Pinpoint the cell where the given text exists, returning its (X, Y) midpoint coordinate. 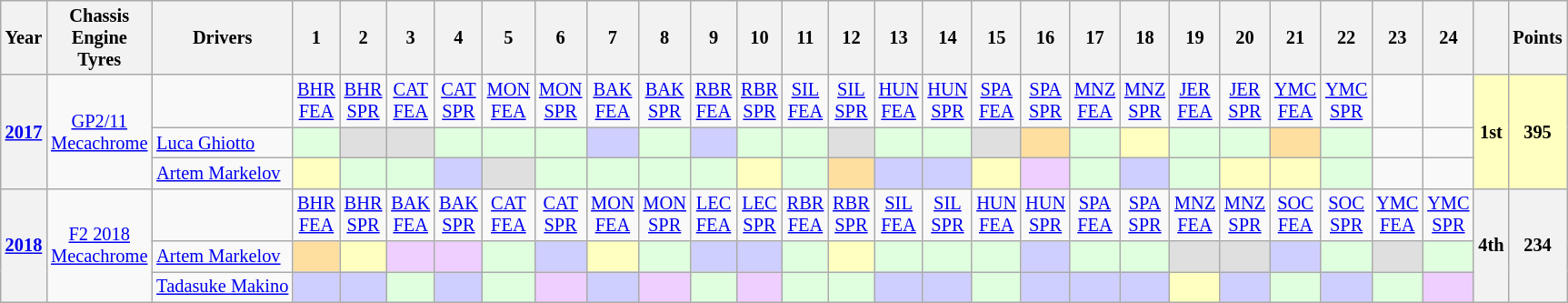
Year (24, 37)
7 (613, 37)
234 (1537, 246)
Luca Ghiotto (222, 143)
24 (1448, 37)
8 (665, 37)
JERSPR (1245, 101)
LECFEA (714, 215)
2017 (24, 131)
GP2/11Mecachrome (99, 131)
SOCFEA (1295, 215)
18 (1145, 37)
17 (1094, 37)
2018 (24, 246)
13 (899, 37)
2 (364, 37)
JERFEA (1194, 101)
5 (509, 37)
22 (1346, 37)
ChassisEngineTyres (99, 37)
9 (714, 37)
F2 2018Mecachrome (99, 246)
20 (1245, 37)
14 (947, 37)
6 (560, 37)
4th (1491, 246)
Points (1537, 37)
10 (759, 37)
23 (1397, 37)
Drivers (222, 37)
1st (1491, 131)
Tadasuke Makino (222, 287)
16 (1045, 37)
4 (458, 37)
12 (851, 37)
SOCSPR (1346, 215)
19 (1194, 37)
1 (316, 37)
3 (411, 37)
21 (1295, 37)
LECSPR (759, 215)
11 (805, 37)
395 (1537, 131)
15 (996, 37)
